Detect which cell encompasses the target text, then output its [X, Y] center coordinate. 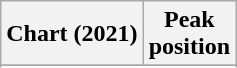
Peakposition [189, 34]
Chart (2021) [72, 34]
